Output the [x, y] coordinate of the center of the cell containing the given text.  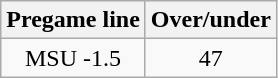
MSU -1.5 [74, 58]
47 [210, 58]
Pregame line [74, 20]
Over/under [210, 20]
